Determine the [x, y] coordinate at the center of the cell enclosing the given text.  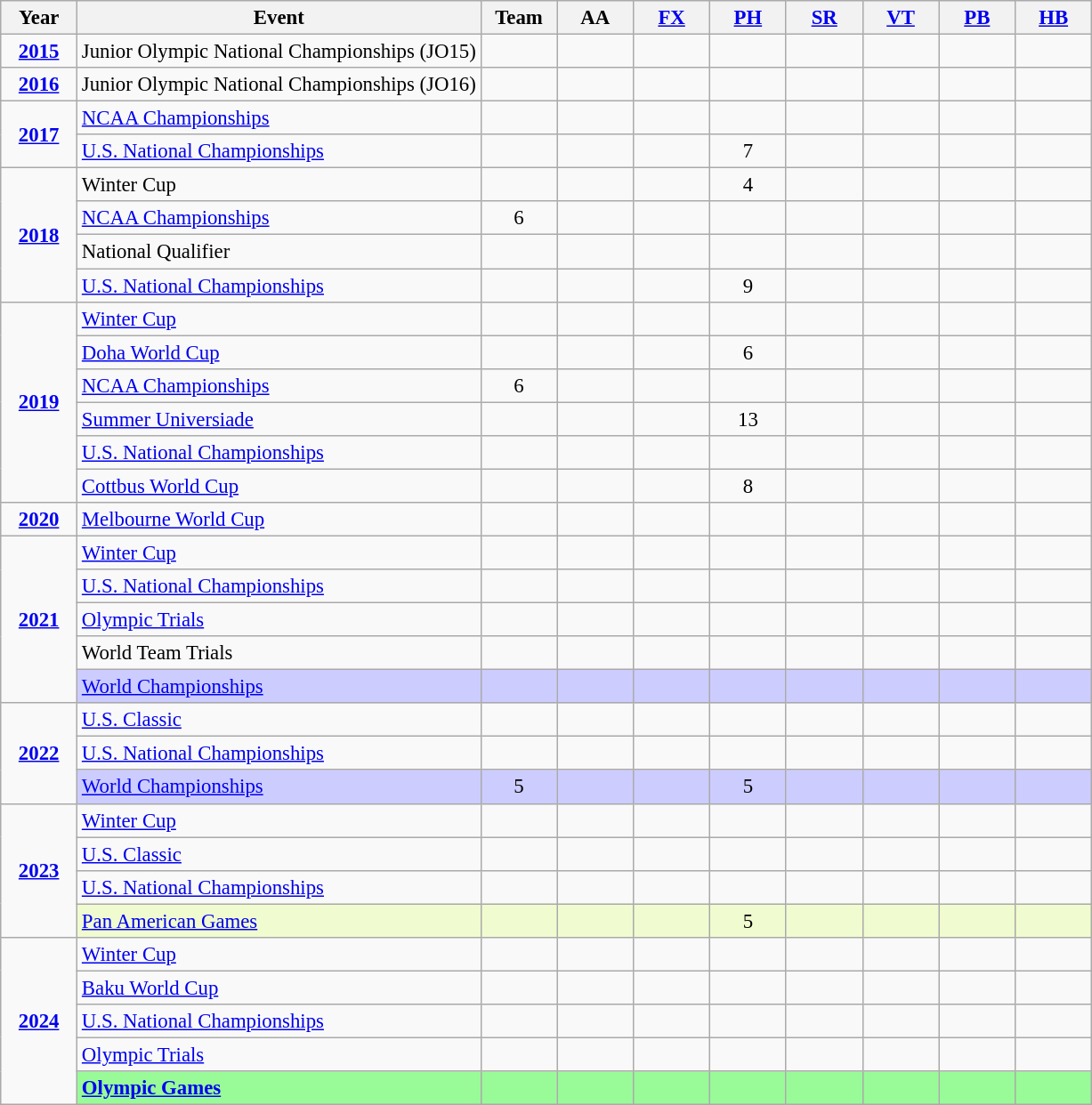
7 [748, 151]
SR [824, 18]
PH [748, 18]
Cottbus World Cup [279, 486]
4 [748, 185]
2020 [39, 520]
2017 [39, 135]
2023 [39, 870]
Summer Universiade [279, 419]
FX [672, 18]
2018 [39, 235]
Melbourne World Cup [279, 520]
Year [39, 18]
2015 [39, 52]
2016 [39, 85]
AA [595, 18]
2024 [39, 1021]
Event [279, 18]
Olympic Games [279, 1088]
HB [1054, 18]
Junior Olympic National Championships (JO15) [279, 52]
Pan American Games [279, 921]
VT [901, 18]
13 [748, 419]
9 [748, 286]
2021 [39, 619]
2022 [39, 753]
8 [748, 486]
Junior Olympic National Championships (JO16) [279, 85]
World Team Trials [279, 653]
2019 [39, 402]
PB [977, 18]
Baku World Cup [279, 988]
National Qualifier [279, 252]
Doha World Cup [279, 352]
Team [519, 18]
